Detect which cell encompasses the target text, then output its [X, Y] center coordinate. 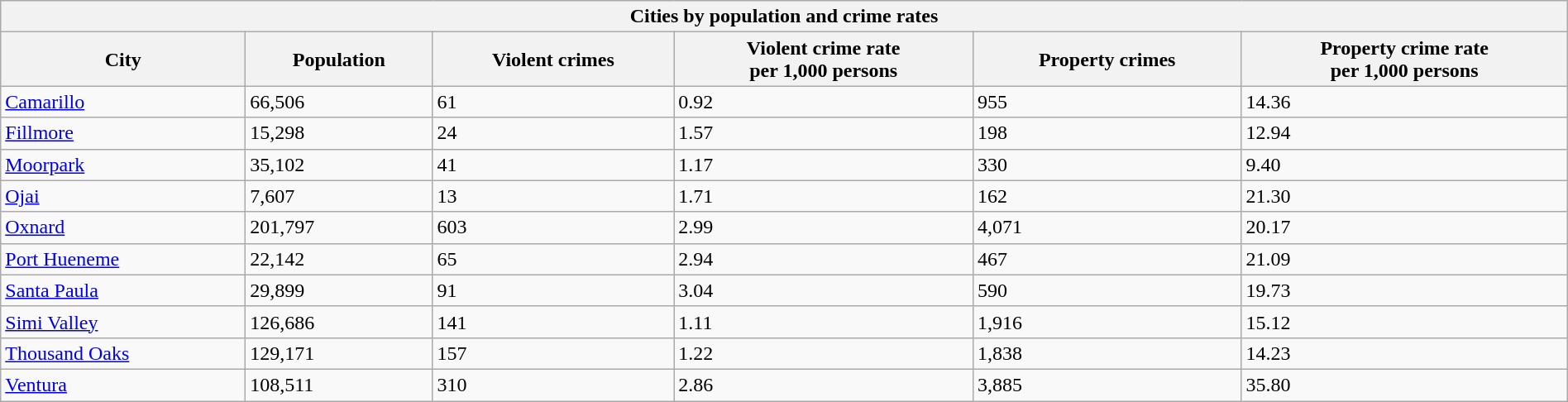
21.09 [1404, 259]
41 [553, 165]
201,797 [339, 227]
21.30 [1404, 196]
467 [1107, 259]
20.17 [1404, 227]
1.71 [824, 196]
2.99 [824, 227]
Simi Valley [123, 322]
24 [553, 133]
3.04 [824, 290]
955 [1107, 102]
22,142 [339, 259]
Cities by population and crime rates [784, 17]
14.23 [1404, 353]
2.94 [824, 259]
157 [553, 353]
1,916 [1107, 322]
12.94 [1404, 133]
Violent crimes [553, 60]
Ojai [123, 196]
Property crimes [1107, 60]
Oxnard [123, 227]
66,506 [339, 102]
141 [553, 322]
1,838 [1107, 353]
Violent crime rateper 1,000 persons [824, 60]
35,102 [339, 165]
Fillmore [123, 133]
9.40 [1404, 165]
35.80 [1404, 385]
15,298 [339, 133]
3,885 [1107, 385]
Population [339, 60]
29,899 [339, 290]
310 [553, 385]
91 [553, 290]
1.11 [824, 322]
61 [553, 102]
City [123, 60]
603 [553, 227]
0.92 [824, 102]
4,071 [1107, 227]
7,607 [339, 196]
13 [553, 196]
Camarillo [123, 102]
1.57 [824, 133]
1.22 [824, 353]
2.86 [824, 385]
65 [553, 259]
Thousand Oaks [123, 353]
19.73 [1404, 290]
162 [1107, 196]
14.36 [1404, 102]
Port Hueneme [123, 259]
198 [1107, 133]
126,686 [339, 322]
108,511 [339, 385]
15.12 [1404, 322]
590 [1107, 290]
129,171 [339, 353]
Moorpark [123, 165]
Santa Paula [123, 290]
330 [1107, 165]
Ventura [123, 385]
Property crime rateper 1,000 persons [1404, 60]
1.17 [824, 165]
